Extract the (x, y) coordinate from the center of the cell holding the provided text.  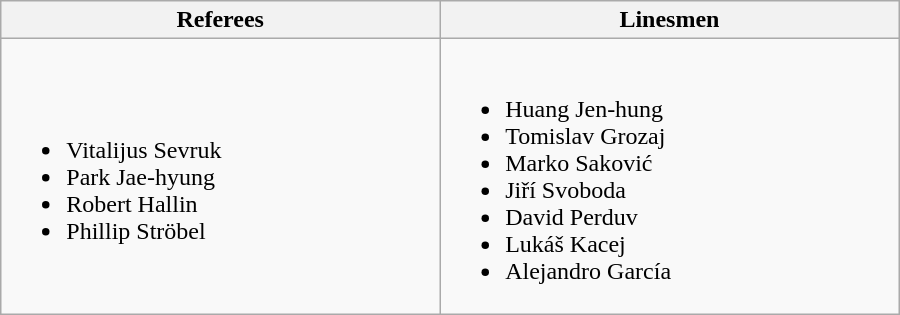
Referees (220, 20)
Huang Jen-hung Tomislav Grozaj Marko Saković Jiří Svoboda David Perduv Lukáš Kacej Alejandro García (670, 176)
Vitalijus Sevruk Park Jae-hyung Robert Hallin Phillip Ströbel (220, 176)
Linesmen (670, 20)
